Extract the (X, Y) coordinate from the center of the cell holding the provided text.  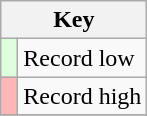
Record high (82, 96)
Key (74, 20)
Record low (82, 58)
